Extract the [X, Y] coordinate from the center of the cell holding the provided text.  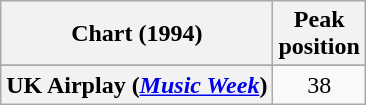
Peakposition [319, 34]
UK Airplay (Music Week) [137, 85]
38 [319, 85]
Chart (1994) [137, 34]
